From the cell containing the given text, extract its center point as (X, Y) coordinate. 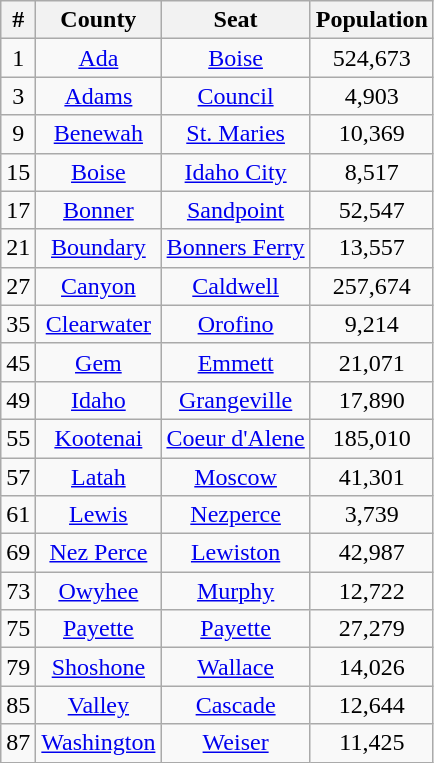
Bonner (98, 210)
Seat (236, 20)
Population (372, 20)
55 (18, 438)
Council (236, 96)
85 (18, 705)
Nez Perce (98, 553)
73 (18, 591)
Benewah (98, 134)
Caldwell (236, 286)
Nezperce (236, 515)
49 (18, 400)
69 (18, 553)
17,890 (372, 400)
Grangeville (236, 400)
Sandpoint (236, 210)
Lewiston (236, 553)
12,722 (372, 591)
Moscow (236, 477)
Latah (98, 477)
Coeur d'Alene (236, 438)
15 (18, 172)
10,369 (372, 134)
3 (18, 96)
11,425 (372, 743)
3,739 (372, 515)
Idaho (98, 400)
Valley (98, 705)
Murphy (236, 591)
524,673 (372, 58)
87 (18, 743)
79 (18, 667)
41,301 (372, 477)
Gem (98, 362)
St. Maries (236, 134)
4,903 (372, 96)
9,214 (372, 324)
61 (18, 515)
8,517 (372, 172)
35 (18, 324)
Shoshone (98, 667)
27,279 (372, 629)
County (98, 20)
Wallace (236, 667)
52,547 (372, 210)
12,644 (372, 705)
Lewis (98, 515)
42,987 (372, 553)
Bonners Ferry (236, 248)
14,026 (372, 667)
1 (18, 58)
Weiser (236, 743)
17 (18, 210)
9 (18, 134)
Idaho City (236, 172)
Owyhee (98, 591)
21 (18, 248)
Kootenai (98, 438)
Boundary (98, 248)
Orofino (236, 324)
21,071 (372, 362)
Canyon (98, 286)
13,557 (372, 248)
75 (18, 629)
Cascade (236, 705)
45 (18, 362)
27 (18, 286)
57 (18, 477)
Emmett (236, 362)
185,010 (372, 438)
# (18, 20)
Clearwater (98, 324)
257,674 (372, 286)
Adams (98, 96)
Ada (98, 58)
Washington (98, 743)
